Return the (x, y) coordinate for the center point of the cell that contains the specified text.  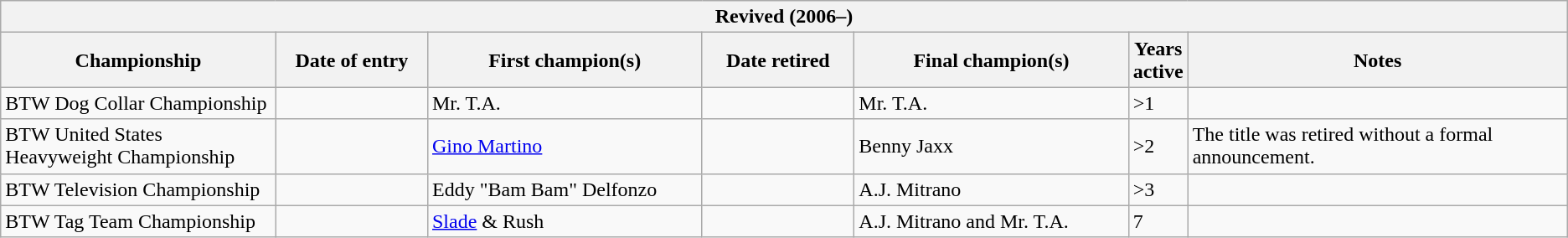
>3 (1158, 189)
Date retired (778, 60)
7 (1158, 221)
First champion(s) (565, 60)
Championship (138, 60)
Slade & Rush (565, 221)
Notes (1377, 60)
Years active (1158, 60)
BTW Tag Team Championship (138, 221)
Benny Jaxx (992, 146)
BTW Television Championship (138, 189)
>2 (1158, 146)
Gino Martino (565, 146)
A.J. Mitrano (992, 189)
>1 (1158, 103)
BTW Dog Collar Championship (138, 103)
A.J. Mitrano and Mr. T.A. (992, 221)
Revived (2006–) (784, 17)
Final champion(s) (992, 60)
Date of entry (352, 60)
BTW United States Heavyweight Championship (138, 146)
Eddy "Bam Bam" Delfonzo (565, 189)
The title was retired without a formal announcement. (1377, 146)
